Determine the (X, Y) coordinate at the center of the cell enclosing the given text.  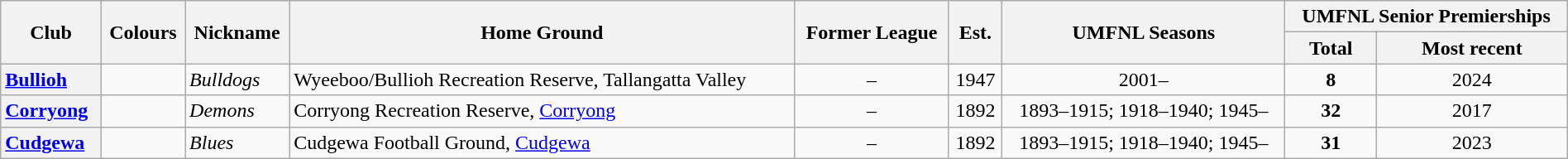
Demons (237, 111)
Est. (976, 32)
Bullioh (51, 79)
Wyeeboo/Bullioh Recreation Reserve, Tallangatta Valley (543, 79)
2024 (1472, 79)
Colours (142, 32)
Club (51, 32)
Home Ground (543, 32)
1947 (976, 79)
Blues (237, 142)
Cudgewa Football Ground, Cudgewa (543, 142)
2017 (1472, 111)
Most recent (1472, 48)
Corryong (51, 111)
Bulldogs (237, 79)
32 (1331, 111)
Former League (872, 32)
Corryong Recreation Reserve, Corryong (543, 111)
Cudgewa (51, 142)
UMFNL Senior Premierships (1426, 17)
8 (1331, 79)
Nickname (237, 32)
UMFNL Seasons (1144, 32)
2001– (1144, 79)
Total (1331, 48)
2023 (1472, 142)
31 (1331, 142)
